Pinpoint the cell where the given text exists, returning its [x, y] midpoint coordinate. 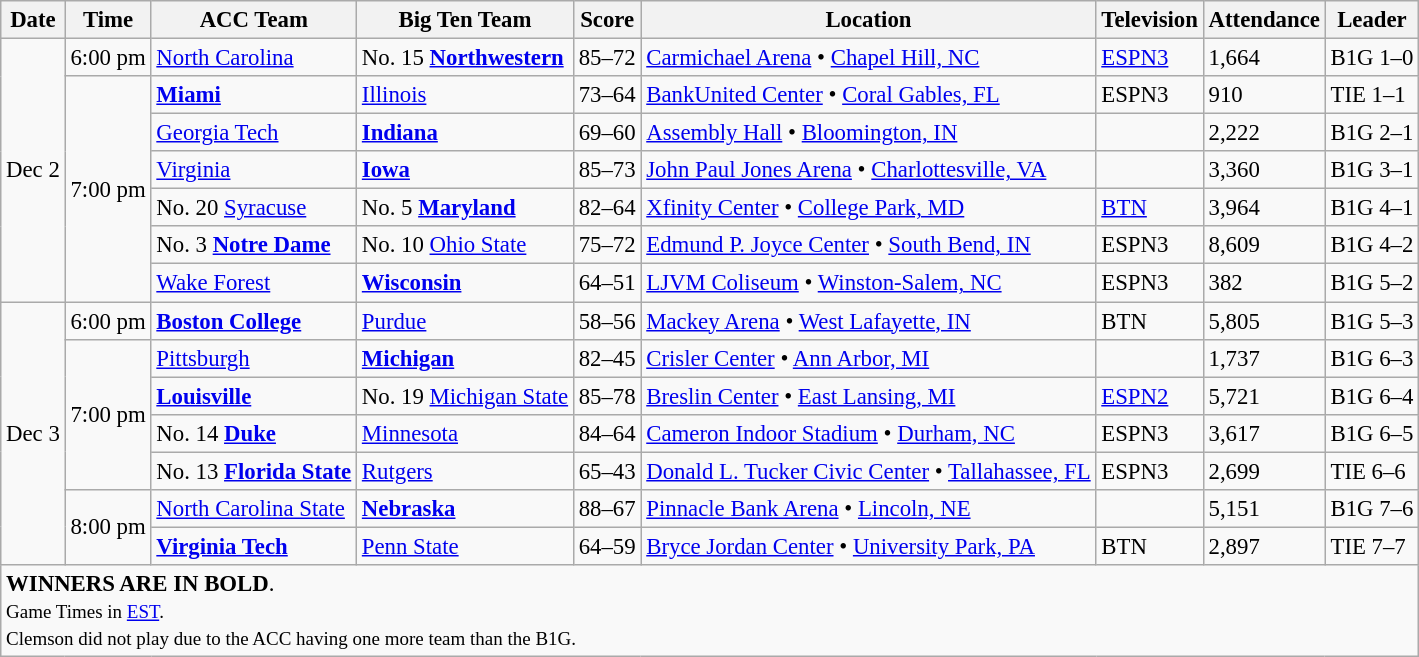
85–78 [607, 396]
Date [33, 20]
2,699 [1264, 471]
Dec 2 [33, 170]
84–64 [607, 433]
John Paul Jones Arena • Charlottesville, VA [868, 170]
Virginia Tech [254, 546]
Mackey Arena • West Lafayette, IN [868, 321]
TIE 1–1 [1372, 95]
8,609 [1264, 245]
B1G 5–3 [1372, 321]
No. 5 Maryland [466, 208]
ACC Team [254, 20]
Illinois [466, 95]
3,617 [1264, 433]
BankUnited Center • Coral Gables, FL [868, 95]
Donald L. Tucker Civic Center • Tallahassee, FL [868, 471]
B1G 1–0 [1372, 58]
Louisville [254, 396]
65–43 [607, 471]
73–64 [607, 95]
Purdue [466, 321]
3,964 [1264, 208]
1,664 [1264, 58]
Michigan [466, 358]
Penn State [466, 546]
TIE 7–7 [1372, 546]
64–59 [607, 546]
B1G 7–6 [1372, 509]
82–64 [607, 208]
Edmund P. Joyce Center • South Bend, IN [868, 245]
910 [1264, 95]
B1G 6–5 [1372, 433]
58–56 [607, 321]
Nebraska [466, 509]
2,222 [1264, 133]
Carmichael Arena • Chapel Hill, NC [868, 58]
Georgia Tech [254, 133]
B1G 3–1 [1372, 170]
Cameron Indoor Stadium • Durham, NC [868, 433]
75–72 [607, 245]
Iowa [466, 170]
North Carolina [254, 58]
Miami [254, 95]
Wake Forest [254, 283]
Breslin Center • East Lansing, MI [868, 396]
Dec 3 [33, 434]
1,737 [1264, 358]
No. 20 Syracuse [254, 208]
3,360 [1264, 170]
Score [607, 20]
64–51 [607, 283]
ESPN2 [1150, 396]
Rutgers [466, 471]
8:00 pm [108, 528]
TIE 6–6 [1372, 471]
Location [868, 20]
Attendance [1264, 20]
No. 14 Duke [254, 433]
5,721 [1264, 396]
Assembly Hall • Bloomington, IN [868, 133]
Indiana [466, 133]
Bryce Jordan Center • University Park, PA [868, 546]
B1G 2–1 [1372, 133]
Minnesota [466, 433]
82–45 [607, 358]
69–60 [607, 133]
No. 15 Northwestern [466, 58]
85–72 [607, 58]
Big Ten Team [466, 20]
2,897 [1264, 546]
88–67 [607, 509]
5,151 [1264, 509]
WINNERS ARE IN BOLD.Game Times in EST.Clemson did not play due to the ACC having one more team than the B1G. [710, 611]
Time [108, 20]
B1G 4–2 [1372, 245]
382 [1264, 283]
Virginia [254, 170]
Pittsburgh [254, 358]
Xfinity Center • College Park, MD [868, 208]
B1G 6–3 [1372, 358]
No. 13 Florida State [254, 471]
North Carolina State [254, 509]
Television [1150, 20]
Wisconsin [466, 283]
B1G 5–2 [1372, 283]
No. 10 Ohio State [466, 245]
Pinnacle Bank Arena • Lincoln, NE [868, 509]
No. 3 Notre Dame [254, 245]
Crisler Center • Ann Arbor, MI [868, 358]
LJVM Coliseum • Winston-Salem, NC [868, 283]
5,805 [1264, 321]
Leader [1372, 20]
B1G 6–4 [1372, 396]
Boston College [254, 321]
85–73 [607, 170]
B1G 4–1 [1372, 208]
No. 19 Michigan State [466, 396]
